Output the [x, y] coordinate of the center of the cell containing the given text.  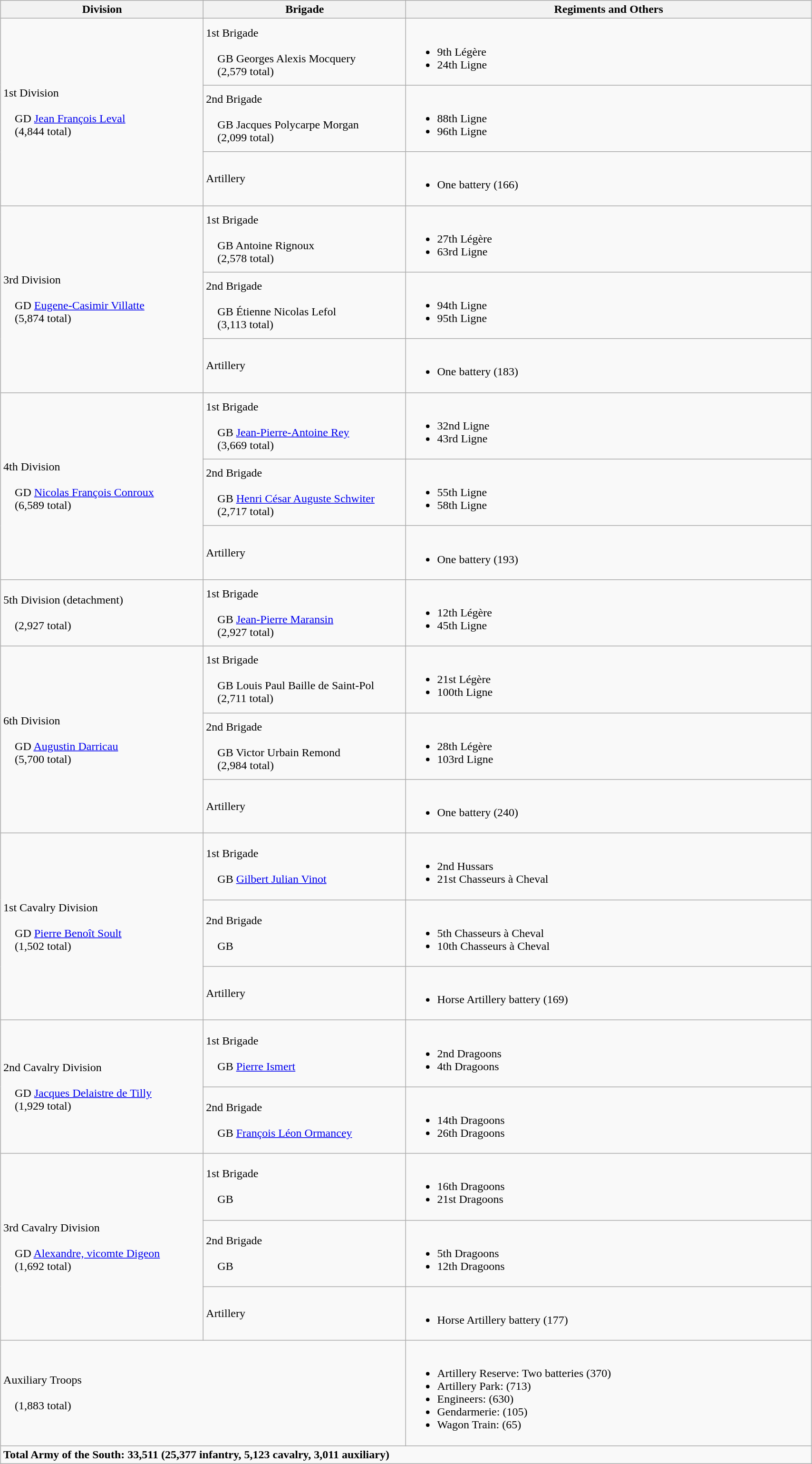
1st Brigade GB Georges Alexis Mocquery (2,579 total) [305, 52]
1st Brigade GB Gilbert Julian Vinot [305, 867]
5th Chasseurs à Cheval10th Chasseurs à Cheval [609, 933]
One battery (193) [609, 553]
Brigade [305, 10]
1st Brigade GB Louis Paul Baille de Saint-Pol (2,711 total) [305, 679]
12th Légère45th Ligne [609, 613]
Horse Artillery battery (177) [609, 1314]
1st Cavalry Division GD Pierre Benoît Soult (1,502 total) [102, 927]
One battery (166) [609, 179]
1st Division GD Jean François Leval (4,844 total) [102, 112]
14th Dragoons26th Dragoons [609, 1120]
21st Légère100th Ligne [609, 679]
16th Dragoons21st Dragoons [609, 1187]
2nd Cavalry Division GD Jacques Delaistre de Tilly (1,929 total) [102, 1087]
55th Ligne58th Ligne [609, 492]
2nd Brigade GB Victor Urbain Remond (2,984 total) [305, 746]
Regiments and Others [609, 10]
One battery (240) [609, 807]
1st Brigade GB Jean-Pierre-Antoine Rey (3,669 total) [305, 426]
Total Army of the South: 33,511 (25,377 infantry, 5,123 cavalry, 3,011 auxiliary) [406, 1454]
4th Division GD Nicolas François Conroux (6,589 total) [102, 486]
3rd Division GD Eugene-Casimir Villatte (5,874 total) [102, 299]
Auxiliary Troops (1,883 total) [203, 1393]
Horse Artillery battery (169) [609, 993]
2nd Brigade GB Henri César Auguste Schwiter (2,717 total) [305, 492]
32nd Ligne43rd Ligne [609, 426]
1st Brigade GB Antoine Rignoux (2,578 total) [305, 239]
1st Brigade GB Jean-Pierre Maransin (2,927 total) [305, 613]
1st Brigade GB [305, 1187]
9th Légère24th Ligne [609, 52]
5th Division (detachment) (2,927 total) [102, 613]
2nd Dragoons4th Dragoons [609, 1054]
Division [102, 10]
2nd Brigade GB Étienne Nicolas Lefol (3,113 total) [305, 305]
28th Légère103rd Ligne [609, 746]
2nd Brigade GB Jacques Polycarpe Morgan (2,099 total) [305, 118]
27th Légère63rd Ligne [609, 239]
1st Brigade GB Pierre Ismert [305, 1054]
5th Dragoons12th Dragoons [609, 1253]
88th Ligne96th Ligne [609, 118]
2nd Hussars21st Chasseurs à Cheval [609, 867]
3rd Cavalry Division GD Alexandre, vicomte Digeon (1,692 total) [102, 1247]
6th Division GD Augustin Darricau (5,700 total) [102, 739]
One battery (183) [609, 365]
2nd Brigade GB François Léon Ormancey [305, 1120]
94th Ligne95th Ligne [609, 305]
Artillery Reserve: Two batteries (370)Artillery Park: (713)Engineers: (630)Gendarmerie: (105)Wagon Train: (65) [609, 1393]
